Provide the [x, y] coordinate of the cell's center where the given text is located.  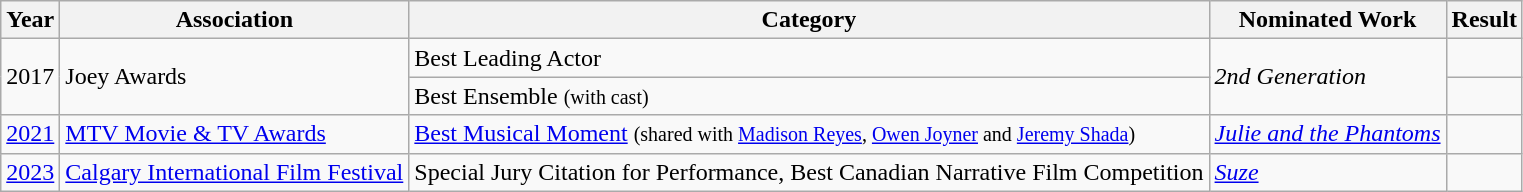
Best Ensemble (with cast) [809, 96]
Result [1484, 20]
Joey Awards [234, 77]
MTV Movie & TV Awards [234, 134]
Special Jury Citation for Performance, Best Canadian Narrative Film Competition [809, 172]
Year [30, 20]
Association [234, 20]
Calgary International Film Festival [234, 172]
Suze [1328, 172]
Category [809, 20]
2023 [30, 172]
2021 [30, 134]
Best Musical Moment (shared with Madison Reyes, Owen Joyner and Jeremy Shada) [809, 134]
2017 [30, 77]
Nominated Work [1328, 20]
Julie and the Phantoms [1328, 134]
2nd Generation [1328, 77]
Best Leading Actor [809, 58]
